Determine the [X, Y] coordinate at the center of the cell enclosing the given text.  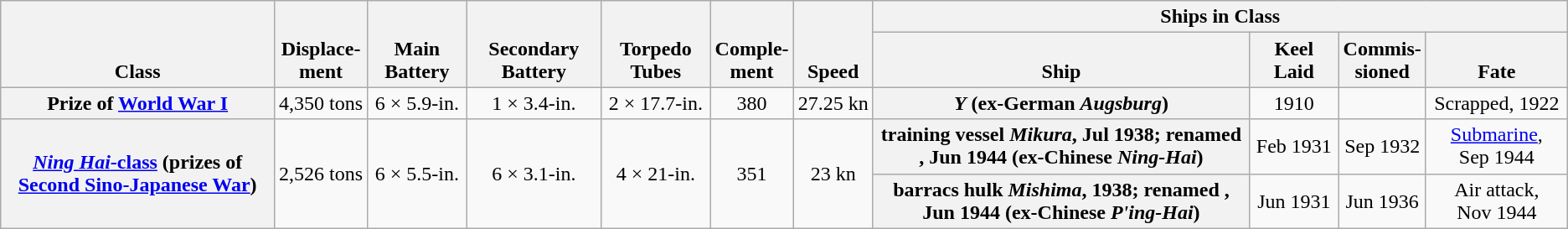
Air attack, Nov 1944 [1496, 201]
Class [137, 44]
barracs hulk Mishima, 1938; renamed , Jun 1944 (ex-Chinese P'ing-Hai) [1060, 201]
Fate [1496, 60]
6 × 5.9-in. [417, 103]
Scrapped, 1922 [1496, 103]
2 × 17.7-in. [657, 103]
Jun 1936 [1382, 201]
Comple-ment [752, 44]
6 × 3.1-in. [534, 174]
Displace-ment [322, 44]
23 kn [833, 174]
27.25 kn [833, 103]
Submarine, Sep 1944 [1496, 146]
Jun 1931 [1294, 201]
Sep 1932 [1382, 146]
Torpedo Tubes [657, 44]
380 [752, 103]
training vessel Mikura, Jul 1938; renamed , Jun 1944 (ex-Chinese Ning-Hai) [1060, 146]
1 × 3.4-in. [534, 103]
4 × 21-in. [657, 174]
Ship [1060, 60]
351 [752, 174]
Ships in Class [1220, 17]
Ning Hai-class (prizes of Second Sino-Japanese War) [137, 174]
Secondary Battery [534, 44]
Speed [833, 44]
Keel Laid [1294, 60]
Prize of World War I [137, 103]
Commis-sioned [1382, 60]
4,350 tons [322, 103]
Main Battery [417, 44]
2,526 tons [322, 174]
Feb 1931 [1294, 146]
1910 [1294, 103]
6 × 5.5-in. [417, 174]
Y (ex-German Augsburg) [1060, 103]
